Return (X, Y) of the center of cell containing provided text 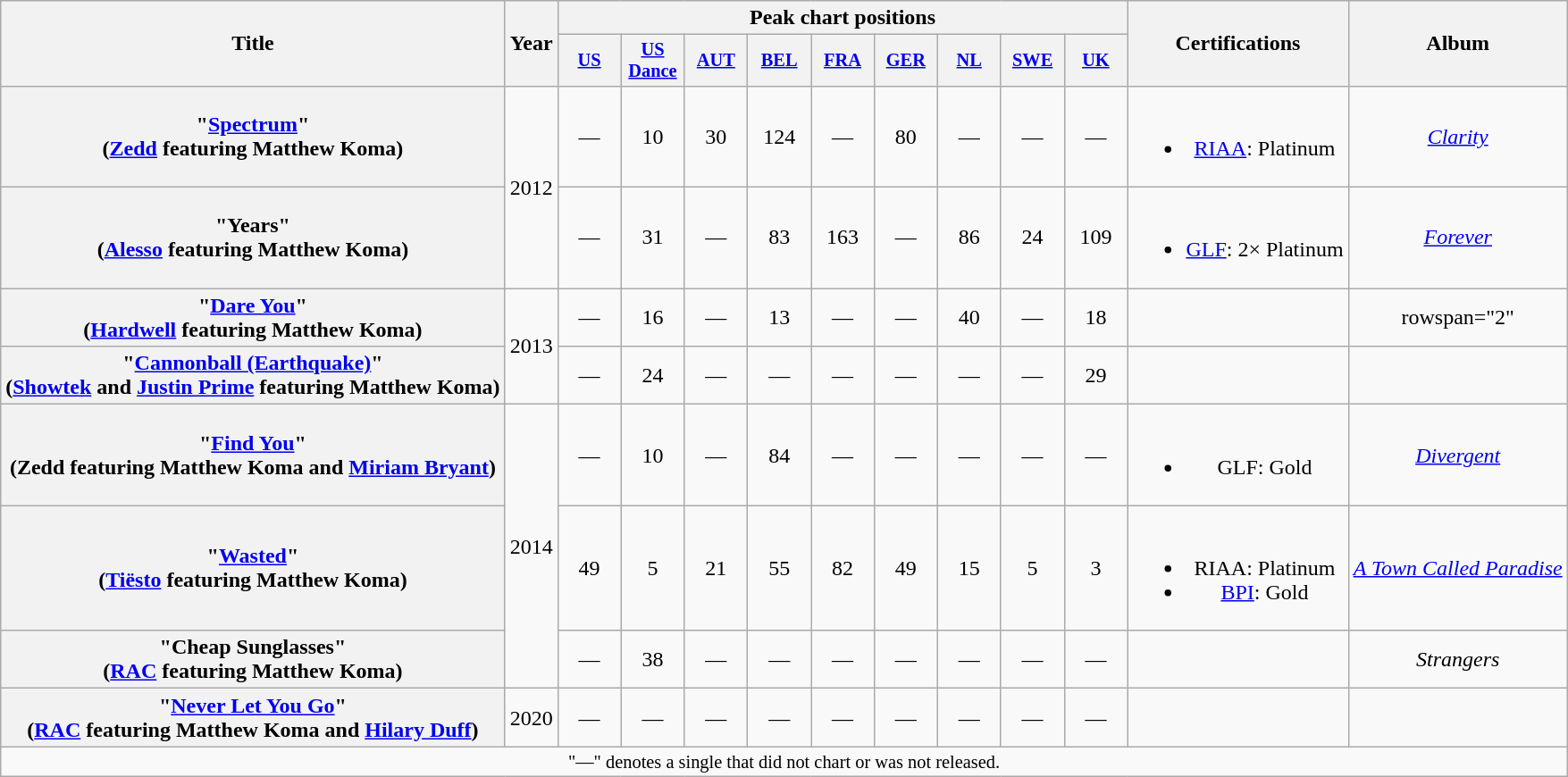
84 (779, 455)
SWE (1033, 61)
13 (779, 318)
Clarity (1458, 136)
NL (968, 61)
"Cannonball (Earthquake)"(Showtek and Justin Prime featuring Matthew Koma) (253, 375)
"Never Let You Go"(RAC featuring Matthew Koma and Hilary Duff) (253, 718)
2020 (531, 718)
80 (906, 136)
"—" denotes a single that did not chart or was not released. (784, 762)
BEL (779, 61)
109 (1095, 238)
rowspan="2" (1458, 318)
"Dare You"(Hardwell featuring Matthew Koma) (253, 318)
18 (1095, 318)
GLF: 2× Platinum (1238, 238)
"Years"(Alesso featuring Matthew Koma) (253, 238)
Peak chart positions (843, 18)
US Dance (652, 61)
83 (779, 238)
UK (1095, 61)
Divergent (1458, 455)
21 (717, 568)
AUT (717, 61)
2012 (531, 187)
40 (968, 318)
2014 (531, 547)
30 (717, 136)
38 (652, 659)
86 (968, 238)
124 (779, 136)
"Find You"(Zedd featuring Matthew Koma and Miriam Bryant) (253, 455)
55 (779, 568)
FRA (843, 61)
Certifications (1238, 44)
US (590, 61)
Album (1458, 44)
163 (843, 238)
GER (906, 61)
31 (652, 238)
2013 (531, 347)
RIAA: PlatinumBPI: Gold (1238, 568)
29 (1095, 375)
"Wasted"(Tiësto featuring Matthew Koma) (253, 568)
Title (253, 44)
RIAA: Platinum (1238, 136)
16 (652, 318)
15 (968, 568)
A Town Called Paradise (1458, 568)
3 (1095, 568)
"Cheap Sunglasses"(RAC featuring Matthew Koma) (253, 659)
82 (843, 568)
Strangers (1458, 659)
Year (531, 44)
Forever (1458, 238)
"Spectrum"(Zedd featuring Matthew Koma) (253, 136)
GLF: Gold (1238, 455)
